Provide the [x, y] coordinate of the cell's center where the given text is located.  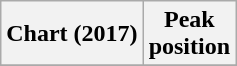
Peakposition [189, 34]
Chart (2017) [72, 34]
